Extract the [X, Y] coordinate from the center of the cell holding the provided text.  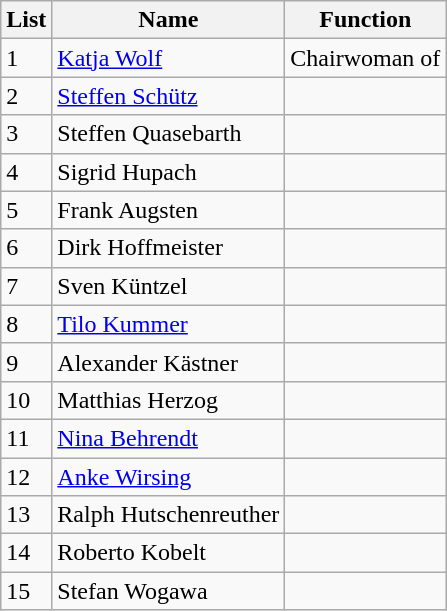
Name [168, 20]
Steffen Quasebarth [168, 134]
Alexander Kästner [168, 362]
10 [26, 400]
Sven Küntzel [168, 286]
Dirk Hoffmeister [168, 248]
9 [26, 362]
Katja Wolf [168, 58]
Anke Wirsing [168, 477]
Tilo Kummer [168, 324]
Frank Augsten [168, 210]
List [26, 20]
11 [26, 438]
Nina Behrendt [168, 438]
13 [26, 515]
1 [26, 58]
Function [366, 20]
2 [26, 96]
Ralph Hutschenreuther [168, 515]
Steffen Schütz [168, 96]
4 [26, 172]
3 [26, 134]
5 [26, 210]
Matthias Herzog [168, 400]
Sigrid Hupach [168, 172]
Roberto Kobelt [168, 553]
Chairwoman of [366, 58]
8 [26, 324]
14 [26, 553]
15 [26, 591]
Stefan Wogawa [168, 591]
6 [26, 248]
7 [26, 286]
12 [26, 477]
